Extract the [x, y] coordinate from the center of the cell holding the provided text.  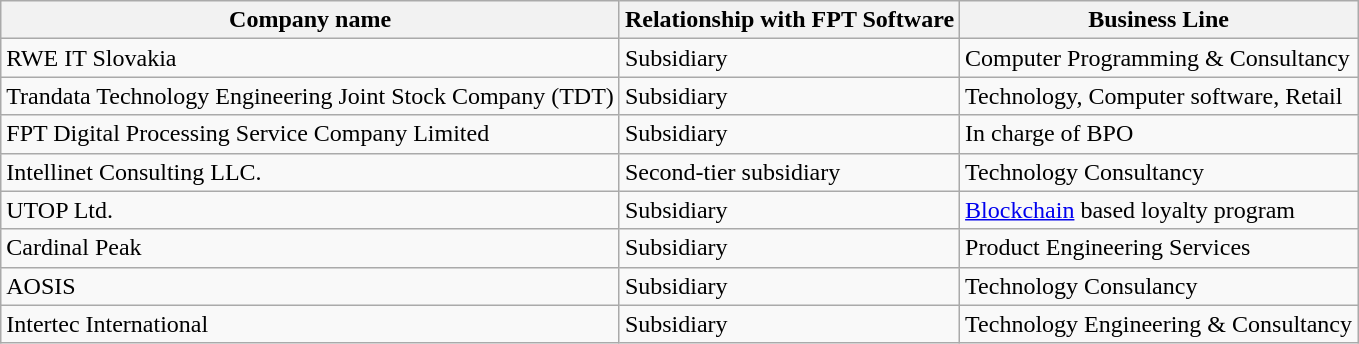
Company name [310, 20]
In charge of BPO [1159, 134]
AOSIS [310, 286]
Second-tier subsidiary [789, 172]
UTOP Ltd. [310, 210]
RWE IT Slovakia [310, 58]
Technology Consultancy [1159, 172]
Trandata Technology Engineering Joint Stock Company (TDT) [310, 96]
Business Line [1159, 20]
Relationship with FPT Software [789, 20]
Cardinal Peak [310, 248]
Technology, Computer software, Retail [1159, 96]
Computer Programming & Consultancy [1159, 58]
FPT Digital Processing Service Company Limited [310, 134]
Product Engineering Services [1159, 248]
Intertec International [310, 324]
Blockchain based loyalty program [1159, 210]
Technology Consulancy [1159, 286]
Technology Engineering & Consultancy [1159, 324]
Intellinet Consulting LLC. [310, 172]
